Return the [X, Y] coordinate for the center point of the cell that contains the specified text.  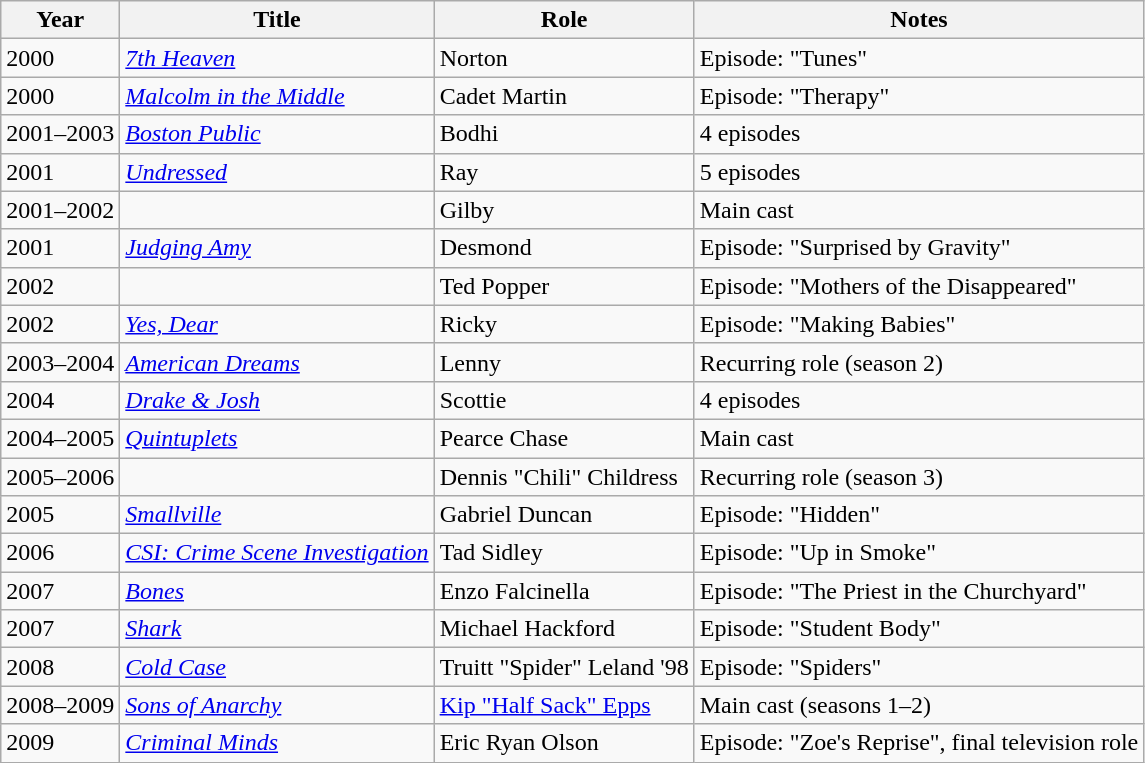
2003–2004 [60, 362]
Ricky [564, 324]
Episode: "The Priest in the Churchyard" [919, 591]
Dennis "Chili" Childress [564, 477]
Desmond [564, 248]
Eric Ryan Olson [564, 743]
Shark [277, 629]
Cadet Martin [564, 96]
Episode: "Tunes" [919, 58]
Tad Sidley [564, 553]
Sons of Anarchy [277, 705]
Episode: "Mothers of the Disappeared" [919, 286]
Kip "Half Sack" Epps [564, 705]
Gabriel Duncan [564, 515]
2004 [60, 400]
2009 [60, 743]
2001–2003 [60, 134]
Truitt "Spider" Leland '98 [564, 667]
Cold Case [277, 667]
Malcolm in the Middle [277, 96]
Pearce Chase [564, 438]
Recurring role (season 2) [919, 362]
Bones [277, 591]
Boston Public [277, 134]
Undressed [277, 172]
Year [60, 20]
Judging Amy [277, 248]
Lenny [564, 362]
Ray [564, 172]
CSI: Crime Scene Investigation [277, 553]
Enzo Falcinella [564, 591]
Bodhi [564, 134]
2005 [60, 515]
5 episodes [919, 172]
2005–2006 [60, 477]
Main cast (seasons 1–2) [919, 705]
Smallville [277, 515]
Notes [919, 20]
2006 [60, 553]
Michael Hackford [564, 629]
2004–2005 [60, 438]
Episode: "Making Babies" [919, 324]
Recurring role (season 3) [919, 477]
2008 [60, 667]
Role [564, 20]
Title [277, 20]
American Dreams [277, 362]
Episode: "Zoe's Reprise", final television role [919, 743]
Episode: "Surprised by Gravity" [919, 248]
Scottie [564, 400]
Quintuplets [277, 438]
2008–2009 [60, 705]
Yes, Dear [277, 324]
Norton [564, 58]
Drake & Josh [277, 400]
Episode: "Hidden" [919, 515]
Episode: "Student Body" [919, 629]
Ted Popper [564, 286]
Episode: "Up in Smoke" [919, 553]
7th Heaven [277, 58]
Episode: "Spiders" [919, 667]
2001–2002 [60, 210]
Gilby [564, 210]
Criminal Minds [277, 743]
Episode: "Therapy" [919, 96]
